Find where the given text appears and provide that cell's center as (X, Y) coordinate. 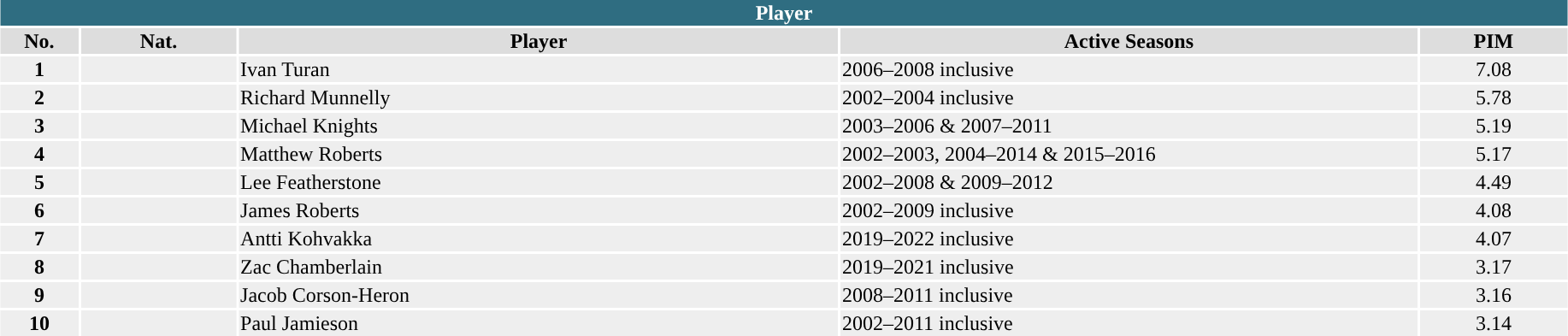
4 (39, 154)
2002–2011 inclusive (1129, 323)
2003–2006 & 2007–2011 (1129, 126)
5 (39, 182)
Richard Munnelly (539, 97)
3.16 (1493, 295)
2 (39, 97)
Matthew Roberts (539, 154)
2019–2021 inclusive (1129, 267)
Zac Chamberlain (539, 267)
7.08 (1493, 69)
Ivan Turan (539, 69)
Active Seasons (1129, 41)
Michael Knights (539, 126)
6 (39, 210)
2002–2003, 2004–2014 & 2015–2016 (1129, 154)
2019–2022 inclusive (1129, 239)
2002–2009 inclusive (1129, 210)
3.17 (1493, 267)
7 (39, 239)
4.49 (1493, 182)
2002–2004 inclusive (1129, 97)
3 (39, 126)
PIM (1493, 41)
Nat. (158, 41)
4.08 (1493, 210)
4.07 (1493, 239)
2006–2008 inclusive (1129, 69)
1 (39, 69)
3.14 (1493, 323)
8 (39, 267)
5.78 (1493, 97)
Lee Featherstone (539, 182)
James Roberts (539, 210)
Antti Kohvakka (539, 239)
2002–2008 & 2009–2012 (1129, 182)
5.19 (1493, 126)
Paul Jamieson (539, 323)
10 (39, 323)
9 (39, 295)
2008–2011 inclusive (1129, 295)
No. (39, 41)
5.17 (1493, 154)
Jacob Corson-Heron (539, 295)
